For the text-containing cell, return its midpoint in (x, y) coordinate format. 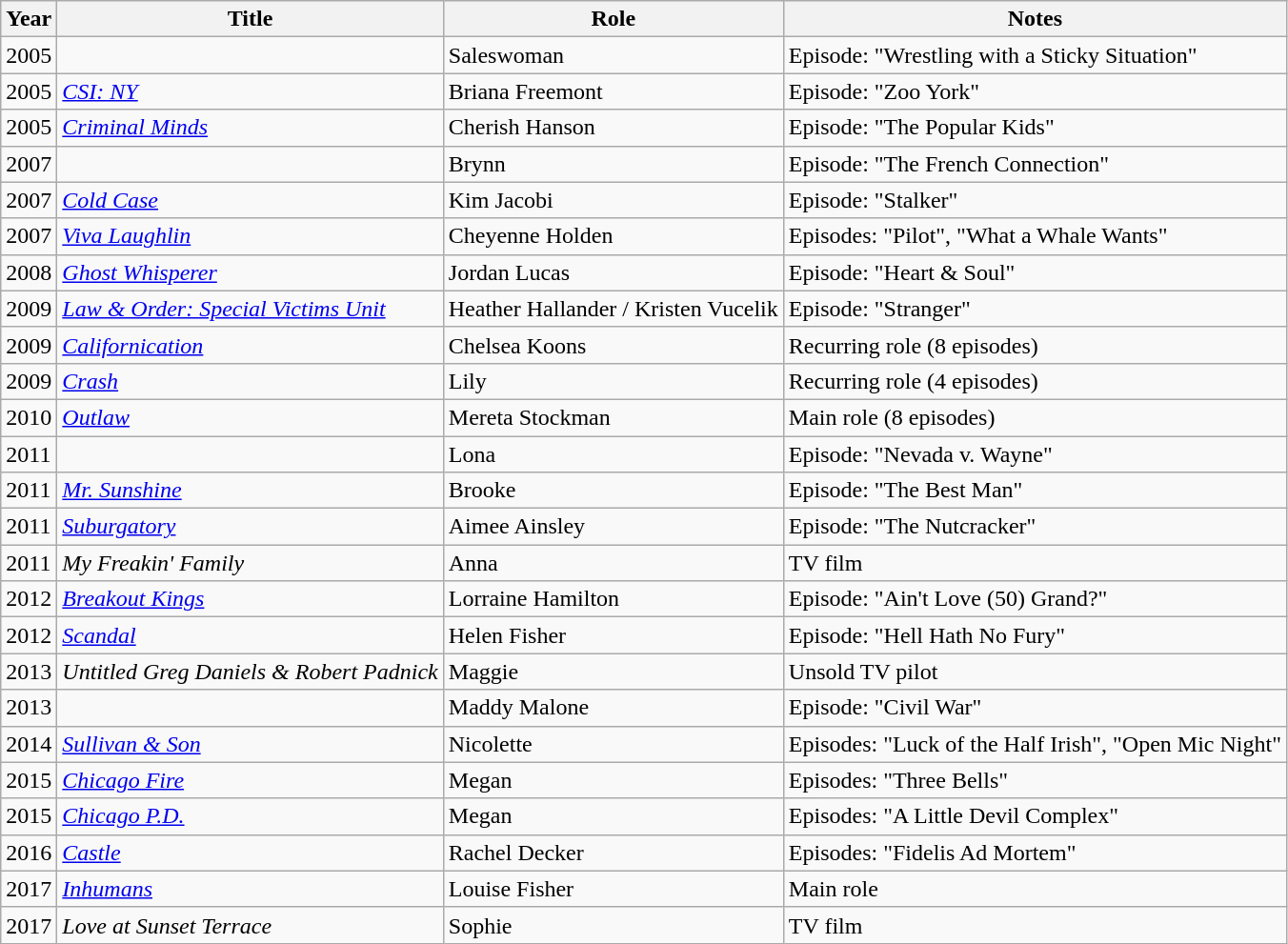
Chicago Fire (250, 780)
Saleswoman (614, 55)
Brynn (614, 164)
2016 (29, 853)
Maddy Malone (614, 708)
2010 (29, 417)
Episode: "The French Connection" (1035, 164)
Notes (1035, 19)
Episodes: "A Little Devil Complex" (1035, 816)
Law & Order: Special Victims Unit (250, 309)
2014 (29, 744)
Aimee Ainsley (614, 527)
Cheyenne Holden (614, 236)
Anna (614, 563)
Sullivan & Son (250, 744)
Episodes: "Luck of the Half Irish", "Open Mic Night" (1035, 744)
Louise Fisher (614, 889)
Viva Laughlin (250, 236)
Briana Freemont (614, 91)
Episodes: "Pilot", "What a Whale Wants" (1035, 236)
Inhumans (250, 889)
Role (614, 19)
Breakout Kings (250, 599)
Unsold TV pilot (1035, 672)
Rachel Decker (614, 853)
Episode: "Zoo York" (1035, 91)
Episode: "Ain't Love (50) Grand?" (1035, 599)
Nicolette (614, 744)
Kim Jacobi (614, 200)
Chicago P.D. (250, 816)
Cold Case (250, 200)
Heather Hallander / Kristen Vucelik (614, 309)
Ghost Whisperer (250, 272)
Recurring role (4 episodes) (1035, 381)
Episode: "Stalker" (1035, 200)
Suburgatory (250, 527)
Recurring role (8 episodes) (1035, 345)
Episode: "Civil War" (1035, 708)
Outlaw (250, 417)
Episode: "The Popular Kids" (1035, 128)
Chelsea Koons (614, 345)
Sophie (614, 925)
Love at Sunset Terrace (250, 925)
Episode: "Stranger" (1035, 309)
Untitled Greg Daniels & Robert Padnick (250, 672)
Maggie (614, 672)
Episode: "Nevada v. Wayne" (1035, 454)
2008 (29, 272)
My Freakin' Family (250, 563)
Lorraine Hamilton (614, 599)
Helen Fisher (614, 635)
Episodes: "Fidelis Ad Mortem" (1035, 853)
Main role (1035, 889)
Title (250, 19)
Lona (614, 454)
Year (29, 19)
Lily (614, 381)
Scandal (250, 635)
CSI: NY (250, 91)
Episode: "Heart & Soul" (1035, 272)
Episode: "Wrestling with a Sticky Situation" (1035, 55)
Californication (250, 345)
Brooke (614, 491)
Episode: "The Best Man" (1035, 491)
Episodes: "Three Bells" (1035, 780)
Mr. Sunshine (250, 491)
Episode: "Hell Hath No Fury" (1035, 635)
Jordan Lucas (614, 272)
Cherish Hanson (614, 128)
Crash (250, 381)
Main role (8 episodes) (1035, 417)
Mereta Stockman (614, 417)
Castle (250, 853)
Episode: "The Nutcracker" (1035, 527)
Criminal Minds (250, 128)
